Provide the [X, Y] coordinate of the cell's center where the given text is located.  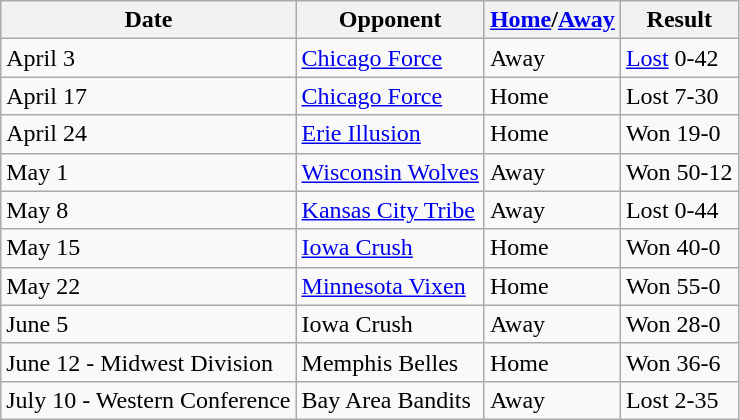
June 5 [148, 324]
April 24 [148, 134]
Kansas City Tribe [390, 210]
May 1 [148, 172]
Result [679, 20]
Home/Away [552, 20]
Lost 7-30 [679, 96]
Won 19-0 [679, 134]
Lost 0-42 [679, 58]
Wisconsin Wolves [390, 172]
Won 36-6 [679, 362]
July 10 - Western Conference [148, 400]
Won 28-0 [679, 324]
Date [148, 20]
Won 40-0 [679, 248]
Opponent [390, 20]
Bay Area Bandits [390, 400]
May 8 [148, 210]
May 22 [148, 286]
Erie Illusion [390, 134]
Won 55-0 [679, 286]
April 17 [148, 96]
June 12 - Midwest Division [148, 362]
April 3 [148, 58]
Minnesota Vixen [390, 286]
Lost 0-44 [679, 210]
Memphis Belles [390, 362]
May 15 [148, 248]
Won 50-12 [679, 172]
Lost 2-35 [679, 400]
